Determine the (X, Y) coordinate at the center of the cell enclosing the given text.  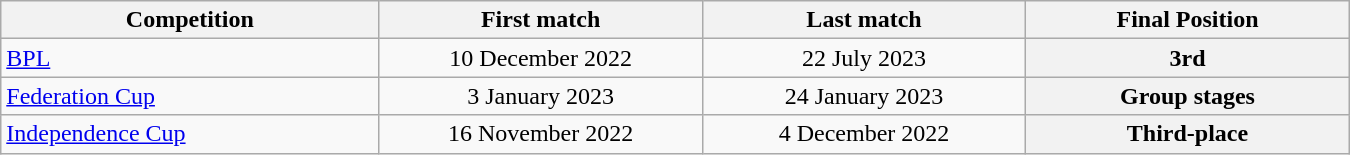
24 January 2023 (864, 96)
10 December 2022 (540, 58)
3rd (1188, 58)
16 November 2022 (540, 134)
Competition (190, 20)
BPL (190, 58)
Final Position (1188, 20)
Independence Cup (190, 134)
Federation Cup (190, 96)
Last match (864, 20)
22 July 2023 (864, 58)
Third-place (1188, 134)
First match (540, 20)
4 December 2022 (864, 134)
Group stages (1188, 96)
3 January 2023 (540, 96)
